Locate the cell with the specified text and output its (X, Y) center coordinate. 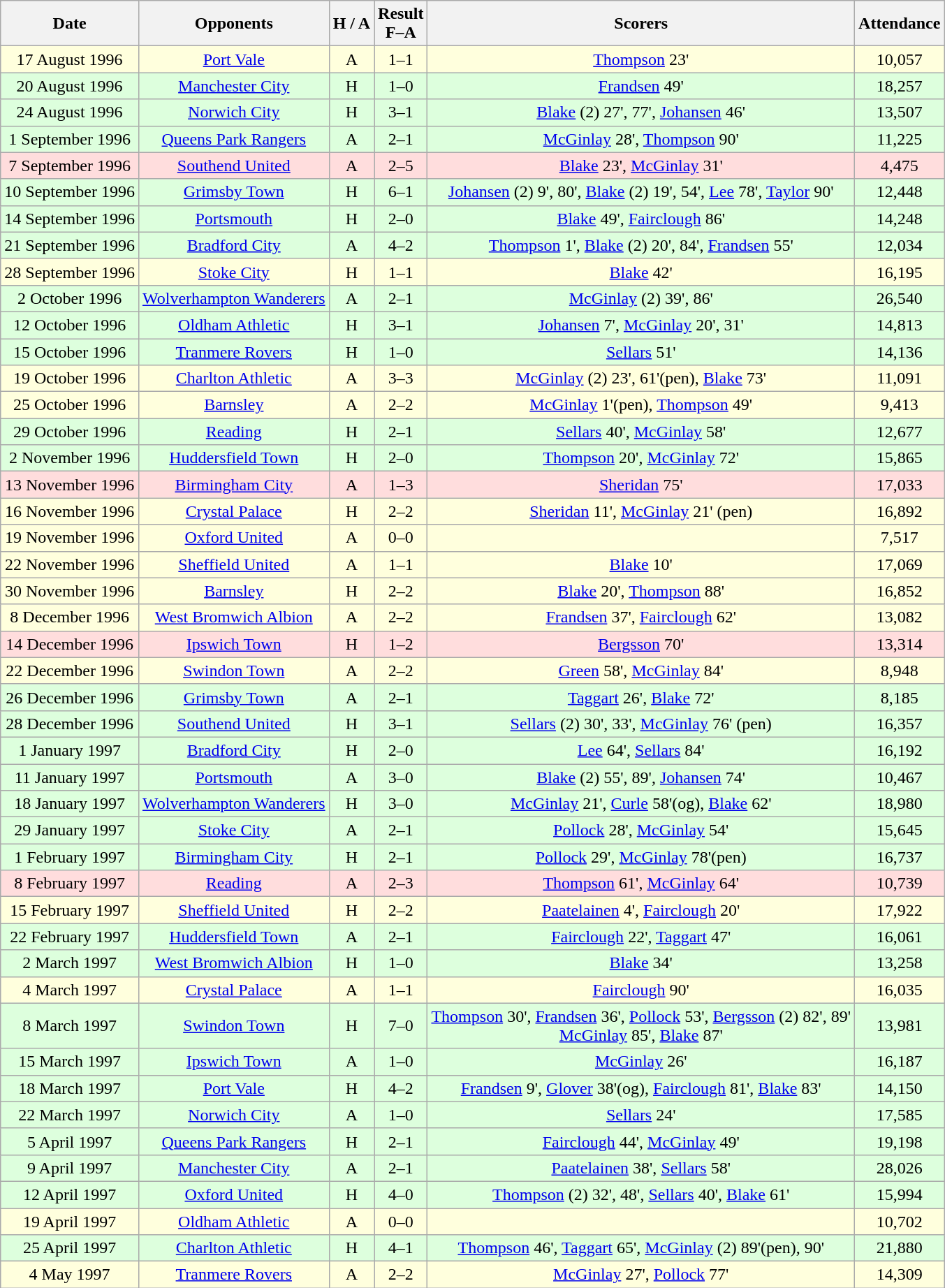
Thompson (2) 32', 48', Sellars 40', Blake 61' (641, 1194)
19 November 1996 (70, 538)
Thompson 20', McGinlay 72' (641, 458)
28 December 1996 (70, 724)
15 October 1996 (70, 351)
11,225 (900, 139)
7–0 (401, 1025)
19 October 1996 (70, 379)
29 January 1997 (70, 830)
15 February 1997 (70, 910)
14 December 1996 (70, 644)
Sellars 51' (641, 351)
16,852 (900, 591)
McGinlay (2) 39', 86' (641, 298)
Blake 34' (641, 963)
13,981 (900, 1025)
12,034 (900, 245)
13,507 (900, 112)
19 April 1997 (70, 1222)
15,645 (900, 830)
Blake 23', McGinlay 31' (641, 166)
28,026 (900, 1168)
Frandsen 37', Fairclough 62' (641, 617)
2 March 1997 (70, 963)
Thompson 1', Blake (2) 20', 84', Frandsen 55' (641, 245)
13,314 (900, 644)
4 March 1997 (70, 990)
Frandsen 49' (641, 86)
22 November 1996 (70, 564)
12,448 (900, 192)
Blake (2) 27', 77', Johansen 46' (641, 112)
21,880 (900, 1248)
Johansen 7', McGinlay 20', 31' (641, 325)
Lee 64', Sellars 84' (641, 750)
18 January 1997 (70, 804)
Pollock 28', McGinlay 54' (641, 830)
24 August 1996 (70, 112)
17,069 (900, 564)
22 March 1997 (70, 1115)
22 February 1997 (70, 937)
Sheridan 11', McGinlay 21' (pen) (641, 511)
15,865 (900, 458)
ResultF–A (401, 24)
12 October 1996 (70, 325)
5 April 1997 (70, 1141)
14,309 (900, 1275)
25 October 1996 (70, 405)
4–1 (401, 1248)
Fairclough 90' (641, 990)
2–3 (401, 884)
8,948 (900, 671)
Thompson 23' (641, 59)
21 September 1996 (70, 245)
6–1 (401, 192)
18,257 (900, 86)
8 February 1997 (70, 884)
17,585 (900, 1115)
9 April 1997 (70, 1168)
4,475 (900, 166)
10,467 (900, 777)
McGinlay (2) 23', 61'(pen), Blake 73' (641, 379)
1 September 1996 (70, 139)
Blake 20', Thompson 88' (641, 591)
16,061 (900, 937)
22 December 1996 (70, 671)
14 September 1996 (70, 219)
10,057 (900, 59)
1 January 1997 (70, 750)
11,091 (900, 379)
8,185 (900, 697)
13 November 1996 (70, 485)
20 August 1996 (70, 86)
13,082 (900, 617)
15,994 (900, 1194)
Date (70, 24)
14,248 (900, 219)
Frandsen 9', Glover 38'(og), Fairclough 81', Blake 83' (641, 1088)
16,737 (900, 857)
13,258 (900, 963)
Sheridan 75' (641, 485)
Thompson 30', Frandsen 36', Pollock 53', Bergsson (2) 82', 89'McGinlay 85', Blake 87' (641, 1025)
14,150 (900, 1088)
Green 58', McGinlay 84' (641, 671)
Bergsson 70' (641, 644)
17,033 (900, 485)
8 December 1996 (70, 617)
Blake 42' (641, 272)
17 August 1996 (70, 59)
14,813 (900, 325)
Thompson 46', Taggart 65', McGinlay (2) 89'(pen), 90' (641, 1248)
Opponents (233, 24)
28 September 1996 (70, 272)
Blake 10' (641, 564)
15 March 1997 (70, 1062)
30 November 1996 (70, 591)
2–5 (401, 166)
2 October 1996 (70, 298)
16,035 (900, 990)
10,739 (900, 884)
3–3 (401, 379)
4–0 (401, 1194)
Sellars 24' (641, 1115)
Attendance (900, 24)
McGinlay 21', Curle 58'(og), Blake 62' (641, 804)
Sellars 40', McGinlay 58' (641, 432)
Blake 49', Fairclough 86' (641, 219)
7,517 (900, 538)
McGinlay 1'(pen), Thompson 49' (641, 405)
McGinlay 28', Thompson 90' (641, 139)
Sellars (2) 30', 33', McGinlay 76' (pen) (641, 724)
16,195 (900, 272)
Taggart 26', Blake 72' (641, 697)
Fairclough 22', Taggart 47' (641, 937)
29 October 1996 (70, 432)
H / A (351, 24)
17,922 (900, 910)
10,702 (900, 1222)
McGinlay 26' (641, 1062)
1 February 1997 (70, 857)
Paatelainen 4', Fairclough 20' (641, 910)
Thompson 61', McGinlay 64' (641, 884)
Blake (2) 55', 89', Johansen 74' (641, 777)
19,198 (900, 1141)
Scorers (641, 24)
16,192 (900, 750)
26,540 (900, 298)
Johansen (2) 9', 80', Blake (2) 19', 54', Lee 78', Taylor 90' (641, 192)
12 April 1997 (70, 1194)
Pollock 29', McGinlay 78'(pen) (641, 857)
26 December 1996 (70, 697)
18,980 (900, 804)
16,357 (900, 724)
Fairclough 44', McGinlay 49' (641, 1141)
Paatelainen 38', Sellars 58' (641, 1168)
16 November 1996 (70, 511)
16,892 (900, 511)
14,136 (900, 351)
16,187 (900, 1062)
4 May 1997 (70, 1275)
1–2 (401, 644)
8 March 1997 (70, 1025)
18 March 1997 (70, 1088)
25 April 1997 (70, 1248)
McGinlay 27', Pollock 77' (641, 1275)
7 September 1996 (70, 166)
9,413 (900, 405)
10 September 1996 (70, 192)
1–3 (401, 485)
11 January 1997 (70, 777)
2 November 1996 (70, 458)
12,677 (900, 432)
